Identify which cell holds the provided text, then report its (X, Y) central coordinate. 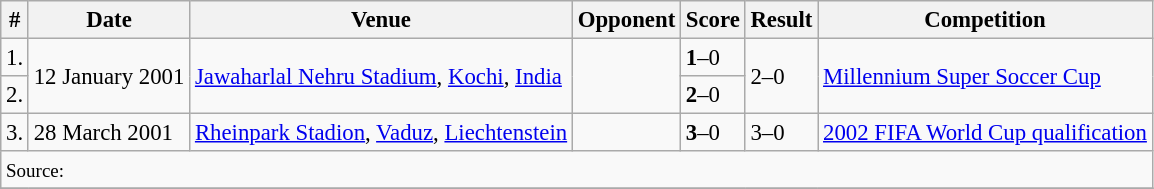
28 March 2001 (108, 133)
Source: (576, 170)
2. (15, 95)
Jawaharlal Nehru Stadium, Kochi, India (382, 76)
1–0 (714, 58)
12 January 2001 (108, 76)
Rheinpark Stadion, Vaduz, Liechtenstein (382, 133)
Score (714, 20)
Millennium Super Soccer Cup (985, 76)
Result (782, 20)
2002 FIFA World Cup qualification (985, 133)
Venue (382, 20)
# (15, 20)
3. (15, 133)
1. (15, 58)
Competition (985, 20)
Opponent (626, 20)
Date (108, 20)
